Scan for the cell matching the given text and deliver its (x, y) coordinate at center. 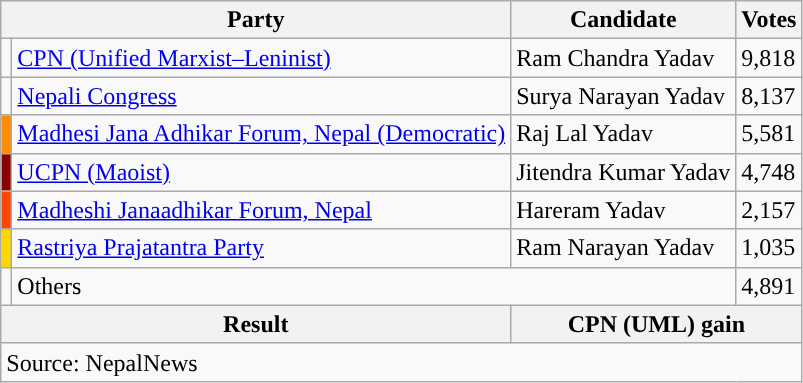
Candidate (624, 20)
Raj Lal Yadav (624, 134)
Others (374, 286)
Surya Narayan Yadav (624, 96)
4,748 (769, 172)
Jitendra Kumar Yadav (624, 172)
Ram Narayan Yadav (624, 248)
Rastriya Prajatantra Party (262, 248)
Nepali Congress (262, 96)
1,035 (769, 248)
Hareram Yadav (624, 210)
5,581 (769, 134)
9,818 (769, 58)
Result (256, 324)
CPN (Unified Marxist–Leninist) (262, 58)
2,157 (769, 210)
Party (256, 20)
Madhesi Jana Adhikar Forum, Nepal (Democratic) (262, 134)
Madheshi Janaadhikar Forum, Nepal (262, 210)
CPN (UML) gain (656, 324)
Votes (769, 20)
8,137 (769, 96)
UCPN (Maoist) (262, 172)
Ram Chandra Yadav (624, 58)
Source: NepalNews (402, 362)
4,891 (769, 286)
